Capture the cell that displays the provided text and extract its (x, y) central coordinate. 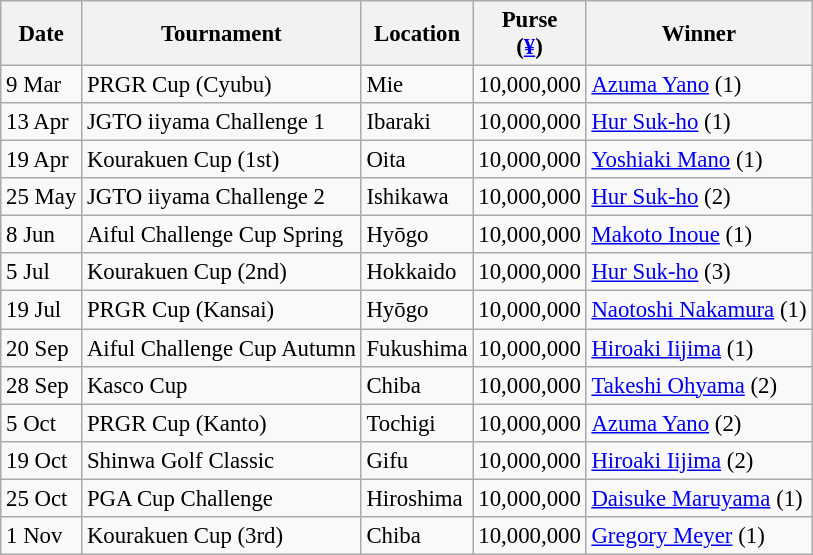
25 Oct (42, 498)
Mie (417, 85)
Tochigi (417, 423)
Kourakuen Cup (2nd) (222, 273)
19 Oct (42, 460)
Winner (699, 34)
PRGR Cup (Cyubu) (222, 85)
20 Sep (42, 348)
Azuma Yano (1) (699, 85)
Makoto Inoue (1) (699, 235)
Oita (417, 160)
Shinwa Golf Classic (222, 460)
Kasco Cup (222, 385)
Kourakuen Cup (3rd) (222, 536)
Aiful Challenge Cup Spring (222, 235)
28 Sep (42, 385)
Hur Suk-ho (2) (699, 197)
JGTO iiyama Challenge 2 (222, 197)
Gregory Meyer (1) (699, 536)
Hiroaki Iijima (1) (699, 348)
Date (42, 34)
5 Jul (42, 273)
PRGR Cup (Kansai) (222, 310)
Hur Suk-ho (1) (699, 122)
13 Apr (42, 122)
PRGR Cup (Kanto) (222, 423)
Kourakuen Cup (1st) (222, 160)
Naotoshi Nakamura (1) (699, 310)
9 Mar (42, 85)
25 May (42, 197)
1 Nov (42, 536)
5 Oct (42, 423)
JGTO iiyama Challenge 1 (222, 122)
Ibaraki (417, 122)
Hur Suk-ho (3) (699, 273)
Hiroshima (417, 498)
Gifu (417, 460)
PGA Cup Challenge (222, 498)
Yoshiaki Mano (1) (699, 160)
8 Jun (42, 235)
Purse(¥) (530, 34)
Tournament (222, 34)
Ishikawa (417, 197)
Daisuke Maruyama (1) (699, 498)
Fukushima (417, 348)
Location (417, 34)
19 Apr (42, 160)
Takeshi Ohyama (2) (699, 385)
Hokkaido (417, 273)
Aiful Challenge Cup Autumn (222, 348)
19 Jul (42, 310)
Hiroaki Iijima (2) (699, 460)
Azuma Yano (2) (699, 423)
